Scan for the cell matching the given text and deliver its [X, Y] coordinate at center. 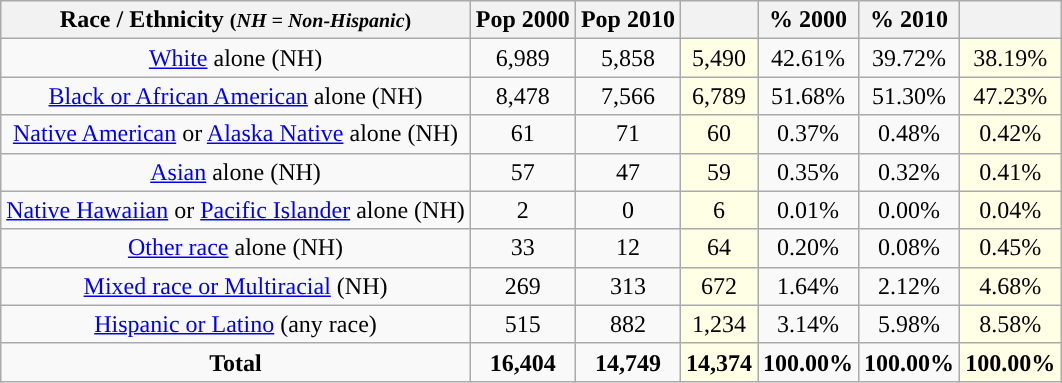
White alone (NH) [236, 58]
313 [628, 286]
Pop 2000 [522, 20]
2.12% [910, 286]
71 [628, 134]
0.20% [808, 248]
6,789 [718, 96]
Hispanic or Latino (any race) [236, 324]
5,490 [718, 58]
51.68% [808, 96]
8.58% [1010, 324]
0 [628, 210]
6 [718, 210]
33 [522, 248]
% 2010 [910, 20]
2 [522, 210]
7,566 [628, 96]
6,989 [522, 58]
57 [522, 172]
38.19% [1010, 58]
Other race alone (NH) [236, 248]
39.72% [910, 58]
0.08% [910, 248]
Native American or Alaska Native alone (NH) [236, 134]
Mixed race or Multiracial (NH) [236, 286]
Asian alone (NH) [236, 172]
42.61% [808, 58]
0.42% [1010, 134]
16,404 [522, 362]
Black or African American alone (NH) [236, 96]
60 [718, 134]
5,858 [628, 58]
0.00% [910, 210]
% 2000 [808, 20]
8,478 [522, 96]
Race / Ethnicity (NH = Non-Hispanic) [236, 20]
61 [522, 134]
Native Hawaiian or Pacific Islander alone (NH) [236, 210]
515 [522, 324]
Total [236, 362]
47 [628, 172]
14,374 [718, 362]
64 [718, 248]
672 [718, 286]
4.68% [1010, 286]
0.04% [1010, 210]
0.48% [910, 134]
14,749 [628, 362]
5.98% [910, 324]
0.35% [808, 172]
0.32% [910, 172]
3.14% [808, 324]
1,234 [718, 324]
51.30% [910, 96]
0.41% [1010, 172]
0.37% [808, 134]
1.64% [808, 286]
59 [718, 172]
269 [522, 286]
0.45% [1010, 248]
882 [628, 324]
0.01% [808, 210]
47.23% [1010, 96]
12 [628, 248]
Pop 2010 [628, 20]
